Search for the cell housing the specified text and yield its [x, y] center coordinate. 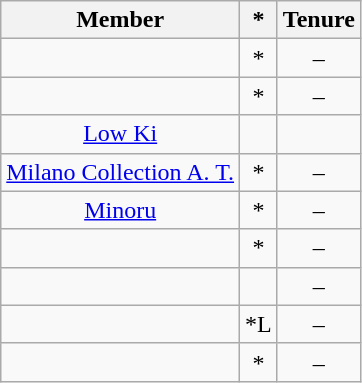
Member [120, 20]
Minoru [120, 210]
*L [259, 324]
Milano Collection A. T. [120, 172]
Tenure [318, 20]
Low Ki [120, 134]
